Scan for the cell matching the given text and deliver its [x, y] coordinate at center. 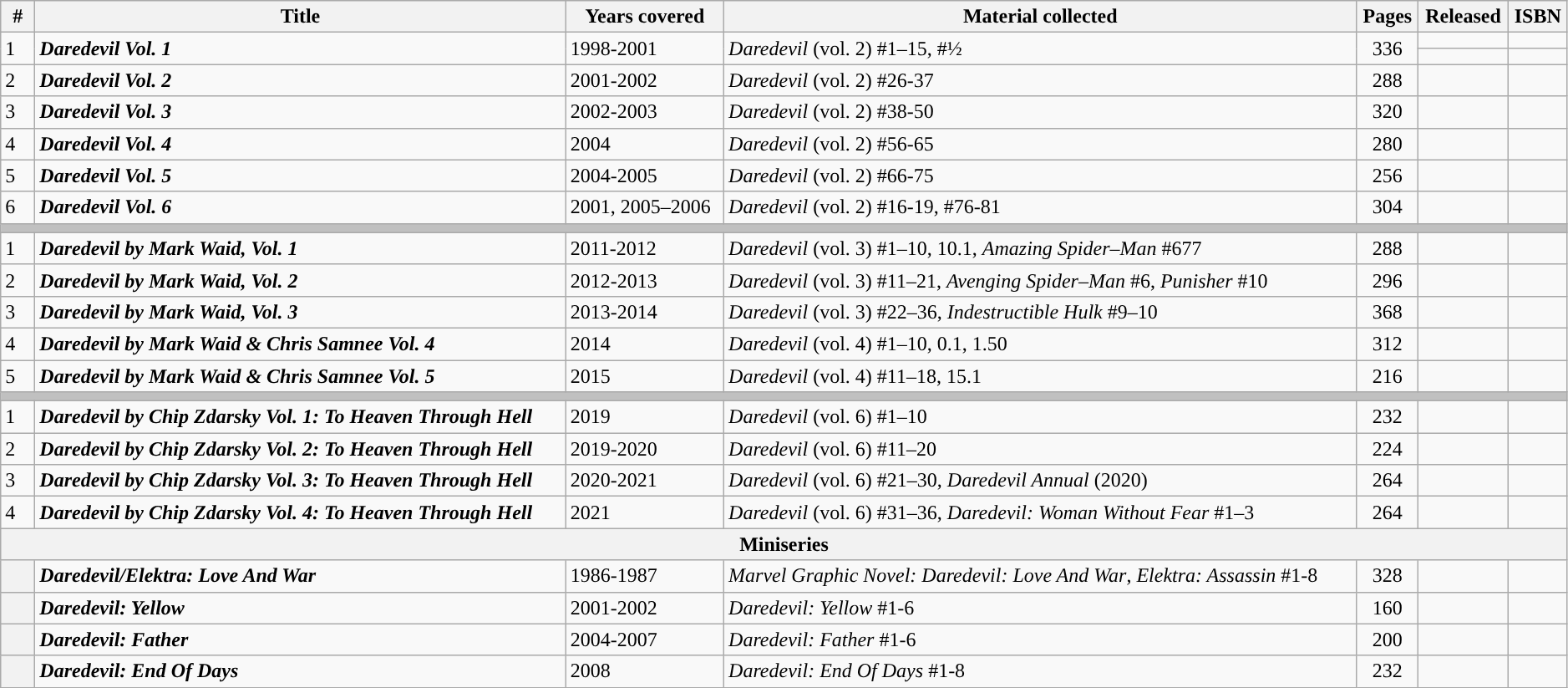
Material collected [1041, 17]
Years covered [645, 17]
Daredevil (vol. 2) #66-75 [1041, 176]
Pages [1388, 17]
Daredevil by Mark Waid & Chris Samnee Vol. 4 [301, 344]
Daredevil (vol. 2) #16-19, #76-81 [1041, 207]
368 [1388, 312]
2019 [645, 417]
Daredevil: End Of Days #1-8 [1041, 671]
Daredevil by Mark Waid & Chris Samnee Vol. 5 [301, 375]
2001, 2005–2006 [645, 207]
6 [18, 207]
296 [1388, 280]
Daredevil by Chip Zdarsky Vol. 3: To Heaven Through Hell [301, 481]
Daredevil (vol. 6) #31–36, Daredevil: Woman Without Fear #1–3 [1041, 512]
Daredevil Vol. 4 [301, 144]
Daredevil by Chip Zdarsky Vol. 1: To Heaven Through Hell [301, 417]
ISBN [1537, 17]
2012-2013 [645, 280]
Daredevil/Elektra: Love And War [301, 576]
Daredevil (vol. 6) #11–20 [1041, 449]
2004-2005 [645, 176]
Daredevil (vol. 3) #11–21, Avenging Spider–Man #6, Punisher #10 [1041, 280]
Daredevil: End Of Days [301, 671]
Daredevil by Chip Zdarsky Vol. 2: To Heaven Through Hell [301, 449]
Daredevil: Yellow #1-6 [1041, 608]
Daredevil (vol. 2) #26-37 [1041, 80]
2021 [645, 512]
Daredevil: Father [301, 640]
Daredevil by Mark Waid, Vol. 2 [301, 280]
2015 [645, 375]
2004-2007 [645, 640]
224 [1388, 449]
2011-2012 [645, 248]
Title [301, 17]
Daredevil (vol. 6) #1–10 [1041, 417]
Daredevil Vol. 1 [301, 48]
2002-2003 [645, 112]
160 [1388, 608]
Daredevil Vol. 2 [301, 80]
Daredevil by Mark Waid, Vol. 3 [301, 312]
Daredevil by Chip Zdarsky Vol. 4: To Heaven Through Hell [301, 512]
2008 [645, 671]
Daredevil (vol. 3) #1–10, 10.1, Amazing Spider–Man #677 [1041, 248]
2004 [645, 144]
Miniseries [784, 544]
312 [1388, 344]
280 [1388, 144]
Daredevil (vol. 2) #38-50 [1041, 112]
Daredevil (vol. 3) #22–36, Indestructible Hulk #9–10 [1041, 312]
304 [1388, 207]
1986-1987 [645, 576]
2019-2020 [645, 449]
Daredevil (vol. 6) #21–30, Daredevil Annual (2020) [1041, 481]
Daredevil (vol. 2) #1–15, #½ [1041, 48]
Daredevil (vol. 4) #1–10, 0.1, 1.50 [1041, 344]
Daredevil Vol. 3 [301, 112]
336 [1388, 48]
Daredevil Vol. 6 [301, 207]
Marvel Graphic Novel: Daredevil: Love And War, Elektra: Assassin #1-8 [1041, 576]
328 [1388, 576]
1998-2001 [645, 48]
Daredevil by Mark Waid, Vol. 1 [301, 248]
Daredevil: Yellow [301, 608]
320 [1388, 112]
2014 [645, 344]
Daredevil (vol. 4) #11–18, 15.1 [1041, 375]
Daredevil (vol. 2) #56-65 [1041, 144]
216 [1388, 375]
# [18, 17]
200 [1388, 640]
2013-2014 [645, 312]
Daredevil Vol. 5 [301, 176]
2020-2021 [645, 481]
256 [1388, 176]
Daredevil: Father #1-6 [1041, 640]
Released [1464, 17]
